Scan for the cell matching the given text and deliver its (x, y) coordinate at center. 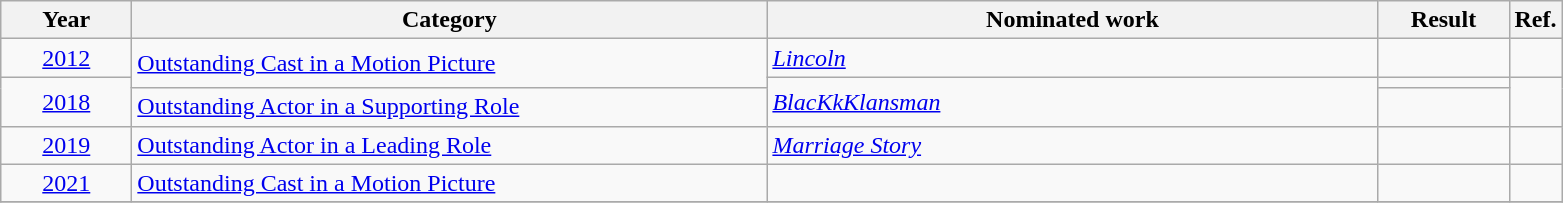
2019 (66, 145)
Category (450, 20)
Outstanding Actor in a Leading Role (450, 145)
2021 (66, 183)
Outstanding Actor in a Supporting Role (450, 107)
Result (1444, 20)
2018 (66, 102)
Ref. (1536, 20)
Lincoln (1072, 58)
Nominated work (1072, 20)
Marriage Story (1072, 145)
2012 (66, 58)
BlacKkKlansman (1072, 102)
Year (66, 20)
